Return the (x, y) coordinate for the center point of the cell that contains the specified text.  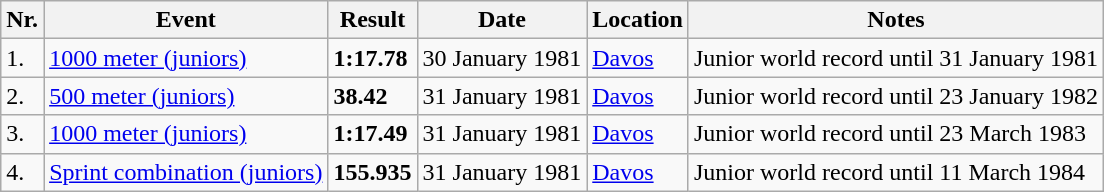
2. (22, 96)
Result (372, 20)
Notes (896, 20)
1:17.78 (372, 58)
30 January 1981 (502, 58)
1:17.49 (372, 134)
1. (22, 58)
Junior world record until 11 March 1984 (896, 172)
4. (22, 172)
Event (186, 20)
38.42 (372, 96)
500 meter (juniors) (186, 96)
155.935 (372, 172)
Junior world record until 23 March 1983 (896, 134)
Nr. (22, 20)
Date (502, 20)
Junior world record until 31 January 1981 (896, 58)
Sprint combination (juniors) (186, 172)
Location (638, 20)
Junior world record until 23 January 1982 (896, 96)
3. (22, 134)
